Capture the cell that displays the provided text and extract its (x, y) central coordinate. 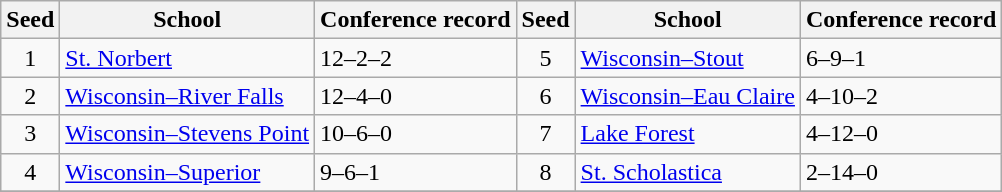
Wisconsin–Eau Claire (688, 96)
Lake Forest (688, 134)
7 (546, 134)
Wisconsin–River Falls (188, 96)
Wisconsin–Stout (688, 58)
St. Norbert (188, 58)
1 (30, 58)
5 (546, 58)
10–6–0 (416, 134)
12–4–0 (416, 96)
6 (546, 96)
9–6–1 (416, 172)
3 (30, 134)
8 (546, 172)
St. Scholastica (688, 172)
4 (30, 172)
4–10–2 (900, 96)
2–14–0 (900, 172)
4–12–0 (900, 134)
2 (30, 96)
Wisconsin–Stevens Point (188, 134)
Wisconsin–Superior (188, 172)
12–2–2 (416, 58)
6–9–1 (900, 58)
